Extract the (x, y) coordinate from the center of the cell holding the provided text.  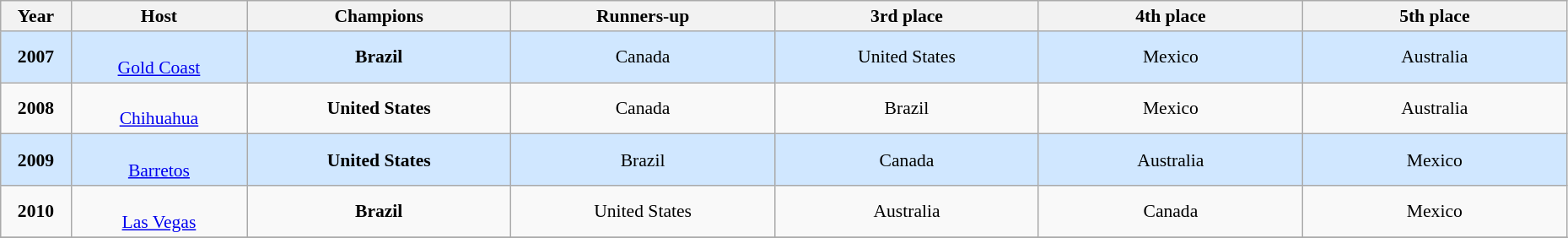
2009 (35, 160)
Champions (380, 16)
5th place (1434, 16)
2007 (35, 57)
Runners-up (643, 16)
Year (35, 16)
2008 (35, 108)
3rd place (908, 16)
Barretos (159, 160)
Host (159, 16)
Las Vegas (159, 211)
Gold Coast (159, 57)
4th place (1171, 16)
2010 (35, 211)
Chihuahua (159, 108)
